Search for the cell housing the specified text and yield its (X, Y) center coordinate. 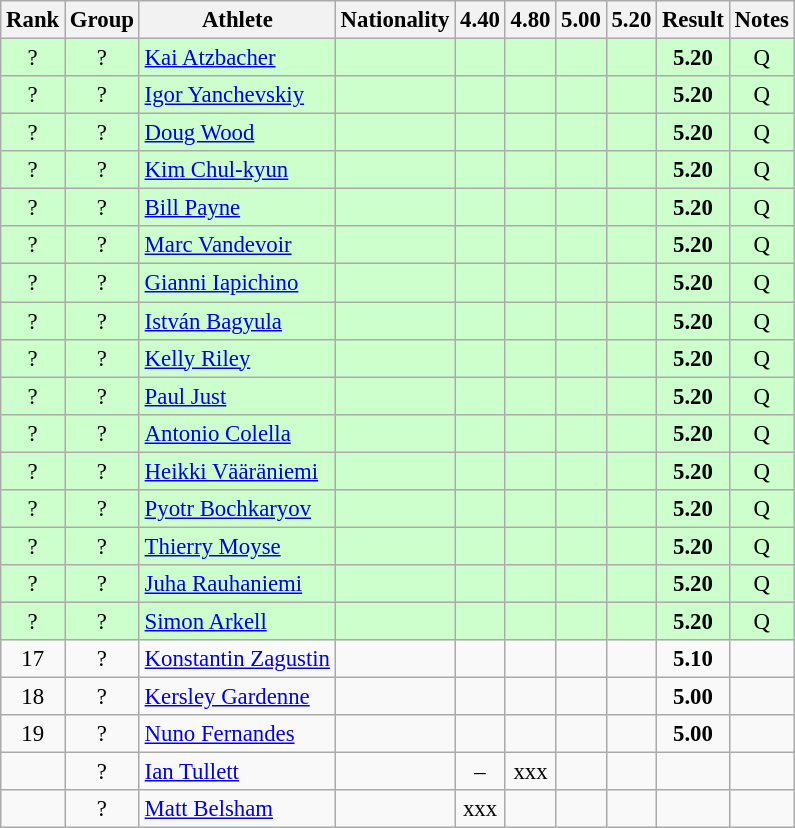
19 (33, 734)
Heikki Vääräniemi (237, 471)
Simon Arkell (237, 621)
Kai Atzbacher (237, 58)
Juha Rauhaniemi (237, 584)
18 (33, 697)
Athlete (237, 20)
17 (33, 659)
Notes (762, 20)
4.40 (480, 20)
Marc Vandevoir (237, 245)
István Bagyula (237, 321)
– (480, 772)
Thierry Moyse (237, 546)
Gianni Iapichino (237, 283)
Kim Chul-kyun (237, 170)
Paul Just (237, 396)
Rank (33, 20)
4.80 (530, 20)
Konstantin Zagustin (237, 659)
Igor Yanchevskiy (237, 95)
Bill Payne (237, 208)
Nationality (394, 20)
Kersley Gardenne (237, 697)
5.10 (694, 659)
Doug Wood (237, 133)
Pyotr Bochkaryov (237, 509)
Antonio Colella (237, 433)
Kelly Riley (237, 358)
Matt Belsham (237, 809)
Group (102, 20)
Result (694, 20)
Nuno Fernandes (237, 734)
Ian Tullett (237, 772)
